Detect which cell encompasses the target text, then output its (X, Y) center coordinate. 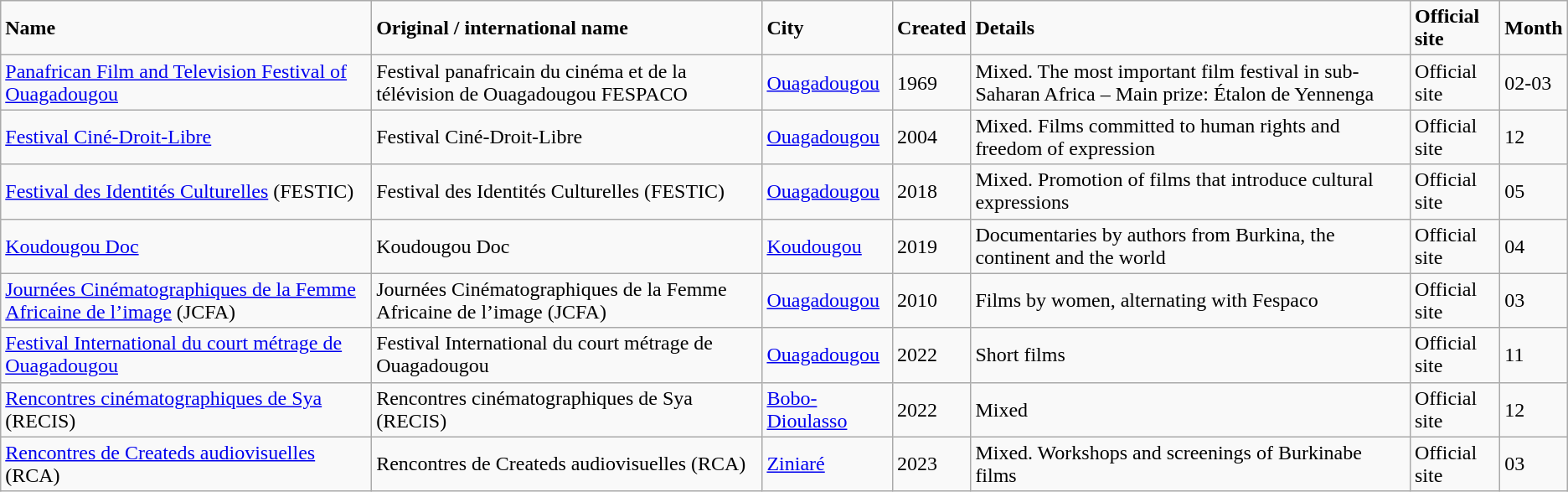
2023 (931, 464)
Panafrican Film and Television Festival of Ouagadougou (186, 82)
Films by women, alternating with Fespaco (1191, 300)
2018 (931, 191)
Festival panafricain du cinéma et de la télévision de Ouagadougou FESPACO (567, 82)
Koudougou (828, 246)
2004 (931, 137)
City (828, 28)
Mixed. Films committed to human rights and freedom of expression (1191, 137)
2010 (931, 300)
Original / international name (567, 28)
1969 (931, 82)
Mixed (1191, 409)
Short films (1191, 355)
04 (1534, 246)
Details (1191, 28)
Documentaries by authors from Burkina, the continent and the world (1191, 246)
11 (1534, 355)
Mixed. Promotion of films that introduce cultural expressions (1191, 191)
Name (186, 28)
Bobo-Dioulasso (828, 409)
05 (1534, 191)
Mixed. Workshops and screenings of Burkinabe films (1191, 464)
Created (931, 28)
Month (1534, 28)
2019 (931, 246)
Mixed. The most important film festival in sub-Saharan Africa – Main prize: Étalon de Yennenga (1191, 82)
Ziniaré (828, 464)
02-03 (1534, 82)
